Scan for the cell matching the given text and deliver its [X, Y] coordinate at center. 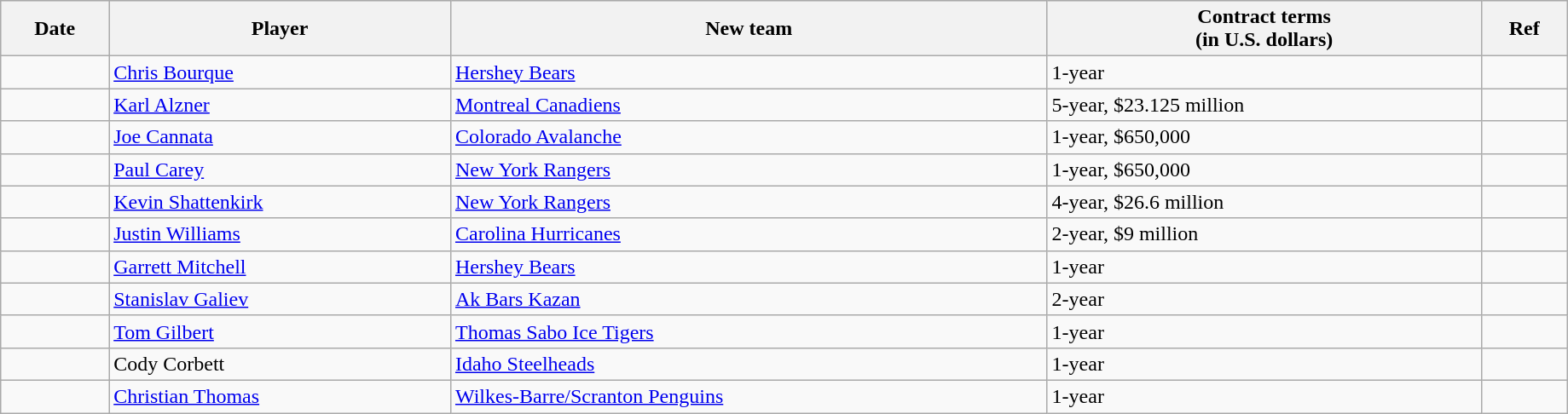
Idaho Steelheads [749, 364]
Date [55, 29]
Tom Gilbert [280, 331]
4-year, $26.6 million [1264, 202]
Ref [1525, 29]
2-year, $9 million [1264, 234]
5-year, $23.125 million [1264, 105]
Kevin Shattenkirk [280, 202]
Christian Thomas [280, 396]
Player [280, 29]
Joe Cannata [280, 137]
2-year [1264, 299]
Thomas Sabo Ice Tigers [749, 331]
Montreal Canadiens [749, 105]
Carolina Hurricanes [749, 234]
Cody Corbett [280, 364]
Garrett Mitchell [280, 267]
New team [749, 29]
Wilkes-Barre/Scranton Penguins [749, 396]
Justin Williams [280, 234]
Karl Alzner [280, 105]
Chris Bourque [280, 72]
Colorado Avalanche [749, 137]
Stanislav Galiev [280, 299]
Ak Bars Kazan [749, 299]
Paul Carey [280, 170]
Contract terms(in U.S. dollars) [1264, 29]
